Return the [X, Y] coordinate for the center point of the cell that contains the specified text.  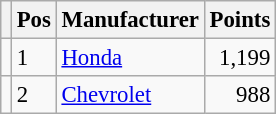
1,199 [240, 58]
Points [240, 20]
988 [240, 95]
1 [34, 58]
Chevrolet [130, 95]
Honda [130, 58]
Pos [34, 20]
2 [34, 95]
Manufacturer [130, 20]
